Locate the cell with the specified text and output its (X, Y) center coordinate. 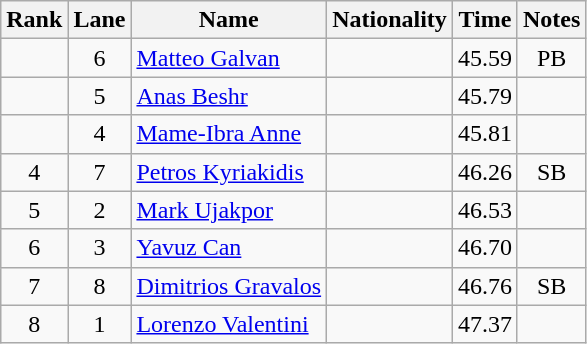
PB (551, 58)
46.26 (484, 172)
Time (484, 20)
Dimitrios Gravalos (229, 286)
46.53 (484, 210)
3 (100, 248)
Lane (100, 20)
45.81 (484, 134)
45.79 (484, 96)
46.76 (484, 286)
Yavuz Can (229, 248)
2 (100, 210)
Petros Kyriakidis (229, 172)
Nationality (390, 20)
Mame-Ibra Anne (229, 134)
45.59 (484, 58)
Matteo Galvan (229, 58)
Rank (34, 20)
1 (100, 324)
Notes (551, 20)
Lorenzo Valentini (229, 324)
Anas Beshr (229, 96)
47.37 (484, 324)
Mark Ujakpor (229, 210)
46.70 (484, 248)
Name (229, 20)
